Pinpoint the cell where the given text exists, returning its [X, Y] midpoint coordinate. 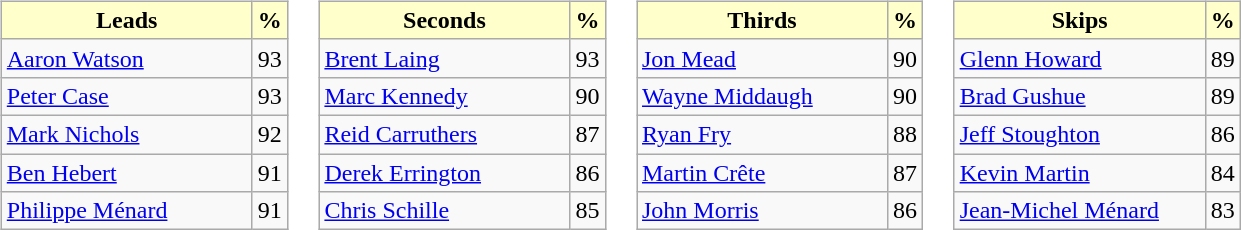
Ryan Fry [762, 134]
85 [588, 211]
83 [1222, 211]
Wayne Middaugh [762, 96]
Marc Kennedy [444, 96]
Seconds [444, 20]
Martin Crête [762, 173]
Philippe Ménard [126, 211]
John Morris [762, 211]
88 [906, 134]
Derek Errington [444, 173]
Chris Schille [444, 211]
Aaron Watson [126, 58]
Jon Mead [762, 58]
84 [1222, 173]
Brad Gushue [1080, 96]
Brent Laing [444, 58]
Jean-Michel Ménard [1080, 211]
Mark Nichols [126, 134]
Kevin Martin [1080, 173]
92 [270, 134]
Reid Carruthers [444, 134]
Skips [1080, 20]
Jeff Stoughton [1080, 134]
Glenn Howard [1080, 58]
Leads [126, 20]
Thirds [762, 20]
Ben Hebert [126, 173]
Peter Case [126, 96]
